Find where the given text appears and provide that cell's center as (x, y) coordinate. 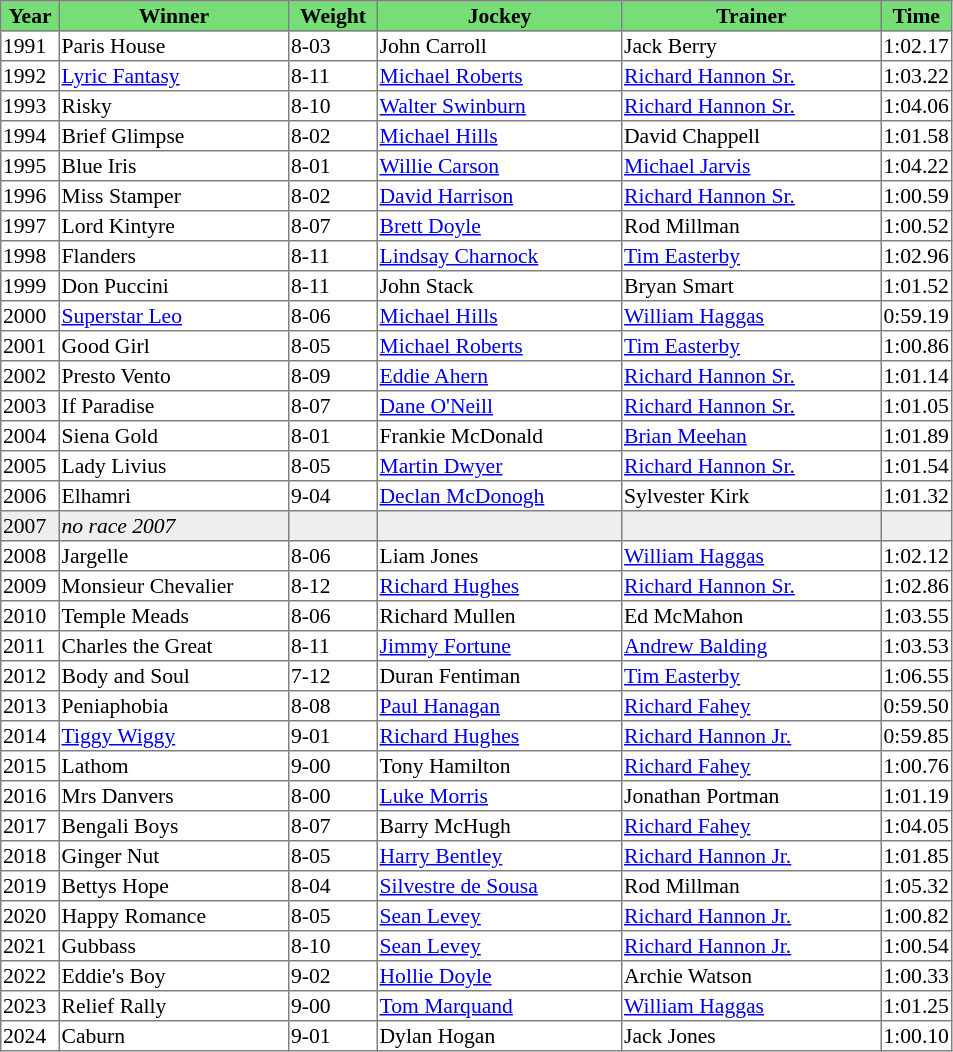
1:01.85 (916, 856)
2014 (30, 736)
1:01.52 (916, 286)
John Carroll (499, 46)
2006 (30, 496)
Mrs Danvers (174, 796)
Tony Hamilton (499, 766)
Archie Watson (752, 976)
Peniaphobia (174, 706)
2019 (30, 886)
1:01.14 (916, 376)
Jonathan Portman (752, 796)
1:00.82 (916, 916)
8-12 (333, 586)
no race 2007 (174, 526)
Sylvester Kirk (752, 496)
Lindsay Charnock (499, 256)
Silvestre de Sousa (499, 886)
Bengali Boys (174, 826)
Miss Stamper (174, 196)
8-08 (333, 706)
1:01.54 (916, 466)
Ginger Nut (174, 856)
Blue Iris (174, 166)
1:05.32 (916, 886)
1993 (30, 106)
1:02.86 (916, 586)
Time (916, 16)
1:04.05 (916, 826)
2022 (30, 976)
Bryan Smart (752, 286)
9-02 (333, 976)
1996 (30, 196)
Don Puccini (174, 286)
9-04 (333, 496)
0:59.85 (916, 736)
Andrew Balding (752, 646)
1994 (30, 136)
1:03.22 (916, 76)
Lady Livius (174, 466)
1:01.19 (916, 796)
Jargelle (174, 556)
Brett Doyle (499, 226)
1:00.54 (916, 946)
2015 (30, 766)
If Paradise (174, 406)
1:00.10 (916, 1036)
2009 (30, 586)
Happy Romance (174, 916)
2008 (30, 556)
1:01.05 (916, 406)
Martin Dwyer (499, 466)
Trainer (752, 16)
Jimmy Fortune (499, 646)
Monsieur Chevalier (174, 586)
2005 (30, 466)
1:02.17 (916, 46)
2003 (30, 406)
1:01.25 (916, 1006)
Frankie McDonald (499, 436)
Declan McDonogh (499, 496)
Presto Vento (174, 376)
1997 (30, 226)
Eddie's Boy (174, 976)
Bettys Hope (174, 886)
1:00.86 (916, 346)
David Chappell (752, 136)
Barry McHugh (499, 826)
David Harrison (499, 196)
Paul Hanagan (499, 706)
2010 (30, 616)
1:00.52 (916, 226)
Ed McMahon (752, 616)
Brian Meehan (752, 436)
Elhamri (174, 496)
Richard Mullen (499, 616)
Paris House (174, 46)
2013 (30, 706)
1995 (30, 166)
2018 (30, 856)
1:01.58 (916, 136)
Michael Jarvis (752, 166)
Duran Fentiman (499, 676)
2004 (30, 436)
2002 (30, 376)
2016 (30, 796)
8-00 (333, 796)
1:02.12 (916, 556)
1991 (30, 46)
1:06.55 (916, 676)
Body and Soul (174, 676)
Gubbass (174, 946)
2023 (30, 1006)
Lyric Fantasy (174, 76)
2000 (30, 316)
John Stack (499, 286)
Willie Carson (499, 166)
Eddie Ahern (499, 376)
Luke Morris (499, 796)
1:04.22 (916, 166)
1:00.76 (916, 766)
1:04.06 (916, 106)
1998 (30, 256)
Harry Bentley (499, 856)
1:00.59 (916, 196)
2012 (30, 676)
0:59.19 (916, 316)
Caburn (174, 1036)
1:02.96 (916, 256)
1:01.89 (916, 436)
1:03.53 (916, 646)
Superstar Leo (174, 316)
Hollie Doyle (499, 976)
7-12 (333, 676)
Lathom (174, 766)
Weight (333, 16)
1999 (30, 286)
8-09 (333, 376)
8-03 (333, 46)
Winner (174, 16)
2024 (30, 1036)
Relief Rally (174, 1006)
2007 (30, 526)
Jockey (499, 16)
1:01.32 (916, 496)
Dane O'Neill (499, 406)
Dylan Hogan (499, 1036)
2001 (30, 346)
0:59.50 (916, 706)
Jack Berry (752, 46)
Jack Jones (752, 1036)
Tom Marquand (499, 1006)
Brief Glimpse (174, 136)
1:03.55 (916, 616)
1:00.33 (916, 976)
Siena Gold (174, 436)
Risky (174, 106)
Good Girl (174, 346)
Charles the Great (174, 646)
2017 (30, 826)
8-04 (333, 886)
Walter Swinburn (499, 106)
2021 (30, 946)
Tiggy Wiggy (174, 736)
Lord Kintyre (174, 226)
Flanders (174, 256)
2011 (30, 646)
Year (30, 16)
1992 (30, 76)
Liam Jones (499, 556)
2020 (30, 916)
Temple Meads (174, 616)
